Detect which cell encompasses the target text, then output its (x, y) center coordinate. 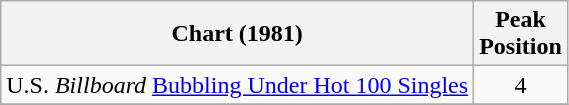
PeakPosition (521, 34)
U.S. Billboard Bubbling Under Hot 100 Singles (238, 85)
4 (521, 85)
Chart (1981) (238, 34)
